Find where the given text appears and provide that cell's center as [X, Y] coordinate. 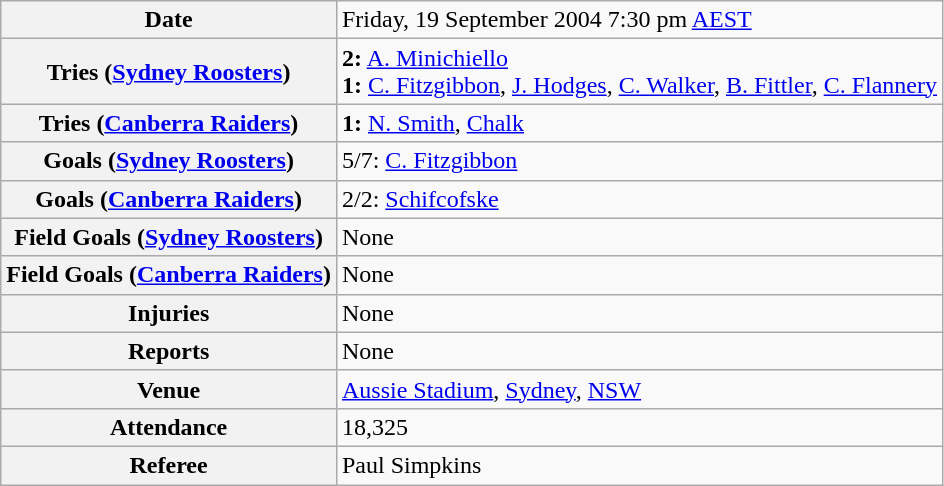
Tries (Canberra Raiders) [169, 123]
Paul Simpkins [639, 465]
Goals (Canberra Raiders) [169, 199]
Friday, 19 September 2004 7:30 pm AEST [639, 20]
2/2: Schifcofske [639, 199]
Tries (Sydney Roosters) [169, 72]
Injuries [169, 313]
18,325 [639, 427]
Attendance [169, 427]
Goals (Sydney Roosters) [169, 161]
Aussie Stadium, Sydney, NSW [639, 389]
Referee [169, 465]
Field Goals (Canberra Raiders) [169, 275]
1: N. Smith, Chalk [639, 123]
Field Goals (Sydney Roosters) [169, 237]
Reports [169, 351]
Venue [169, 389]
Date [169, 20]
5/7: C. Fitzgibbon [639, 161]
2: A. Minichiello 1: C. Fitzgibbon, J. Hodges, C. Walker, B. Fittler, C. Flannery [639, 72]
